Output the (x, y) coordinate of the center of the cell containing the given text.  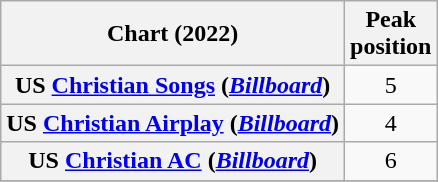
6 (391, 161)
Peakposition (391, 34)
5 (391, 85)
US Christian Airplay (Billboard) (173, 123)
US Christian Songs (Billboard) (173, 85)
4 (391, 123)
US Christian AC (Billboard) (173, 161)
Chart (2022) (173, 34)
